Detect which cell encompasses the target text, then output its [X, Y] center coordinate. 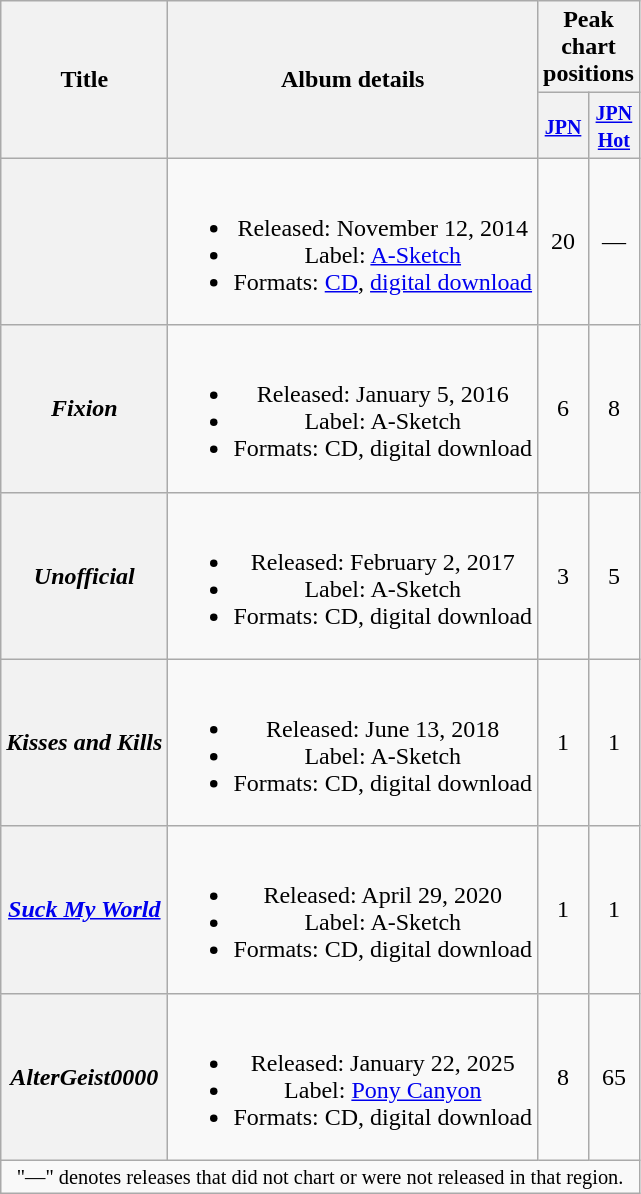
Released: June 13, 2018Label: A-SketchFormats: CD, digital download [353, 742]
65 [614, 1076]
Released: January 5, 2016Label: A-SketchFormats: CD, digital download [353, 408]
Fixion [84, 408]
— [614, 242]
3 [564, 576]
Released: February 2, 2017Label: A-SketchFormats: CD, digital download [353, 576]
Released: January 22, 2025Label: Pony CanyonFormats: CD, digital download [353, 1076]
Suck My World [84, 910]
Peak chart positions [589, 47]
Released: April 29, 2020Label: A-SketchFormats: CD, digital download [353, 910]
Album details [353, 80]
20 [564, 242]
Kisses and Kills [84, 742]
Title [84, 80]
Unofficial [84, 576]
"—" denotes releases that did not chart or were not released in that region. [320, 1177]
6 [564, 408]
Released: November 12, 2014Label: A-SketchFormats: CD, digital download [353, 242]
5 [614, 576]
AlterGeist0000 [84, 1076]
JPN [564, 126]
JPNHot [614, 126]
